Determine the (X, Y) coordinate at the center of the cell enclosing the given text.  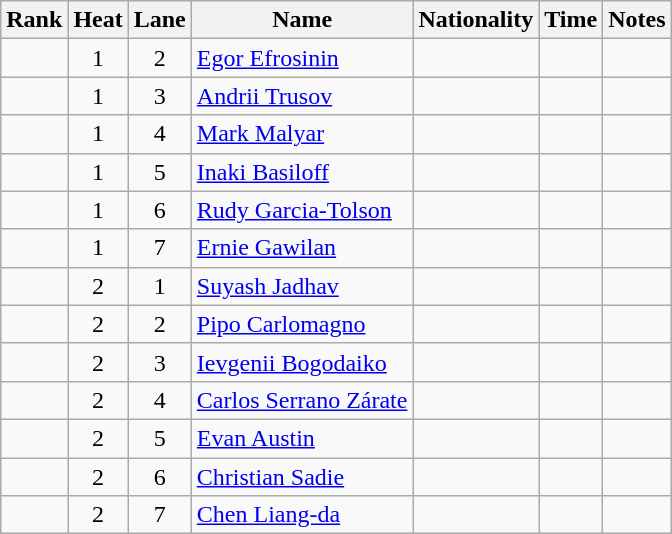
Lane (160, 20)
Christian Sadie (302, 477)
Nationality (476, 20)
Andrii Trusov (302, 96)
Inaki Basiloff (302, 172)
Notes (637, 20)
Name (302, 20)
Suyash Jadhav (302, 286)
Pipo Carlomagno (302, 324)
Carlos Serrano Zárate (302, 400)
Mark Malyar (302, 134)
Ernie Gawilan (302, 248)
Chen Liang-da (302, 515)
Ievgenii Bogodaiko (302, 362)
Time (571, 20)
Evan Austin (302, 438)
Rudy Garcia-Tolson (302, 210)
Heat (98, 20)
Egor Efrosinin (302, 58)
Rank (34, 20)
